Identify which cell holds the provided text, then report its (x, y) central coordinate. 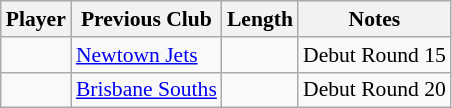
Previous Club (146, 19)
Newtown Jets (146, 55)
Notes (374, 19)
Debut Round 15 (374, 55)
Player (36, 19)
Brisbane Souths (146, 90)
Debut Round 20 (374, 90)
Length (260, 19)
